Detect which cell encompasses the target text, then output its (x, y) center coordinate. 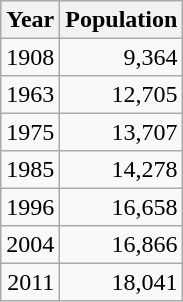
14,278 (122, 170)
2011 (30, 282)
13,707 (122, 132)
1975 (30, 132)
16,658 (122, 206)
1963 (30, 94)
2004 (30, 244)
9,364 (122, 56)
Population (122, 20)
18,041 (122, 282)
1985 (30, 170)
16,866 (122, 244)
1908 (30, 56)
Year (30, 20)
1996 (30, 206)
12,705 (122, 94)
